Return [X, Y] of the center of cell containing provided text 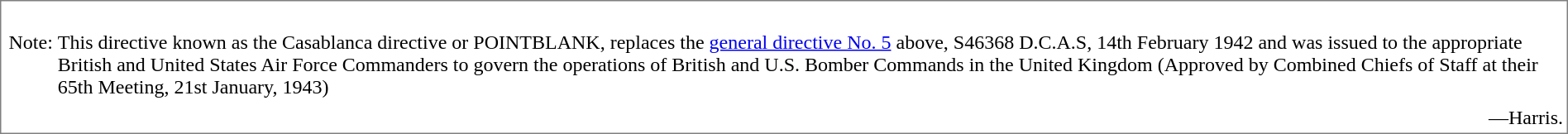
Note: [31, 65]
—Harris. [784, 118]
